Provide the [X, Y] coordinate of the cell's center where the given text is located.  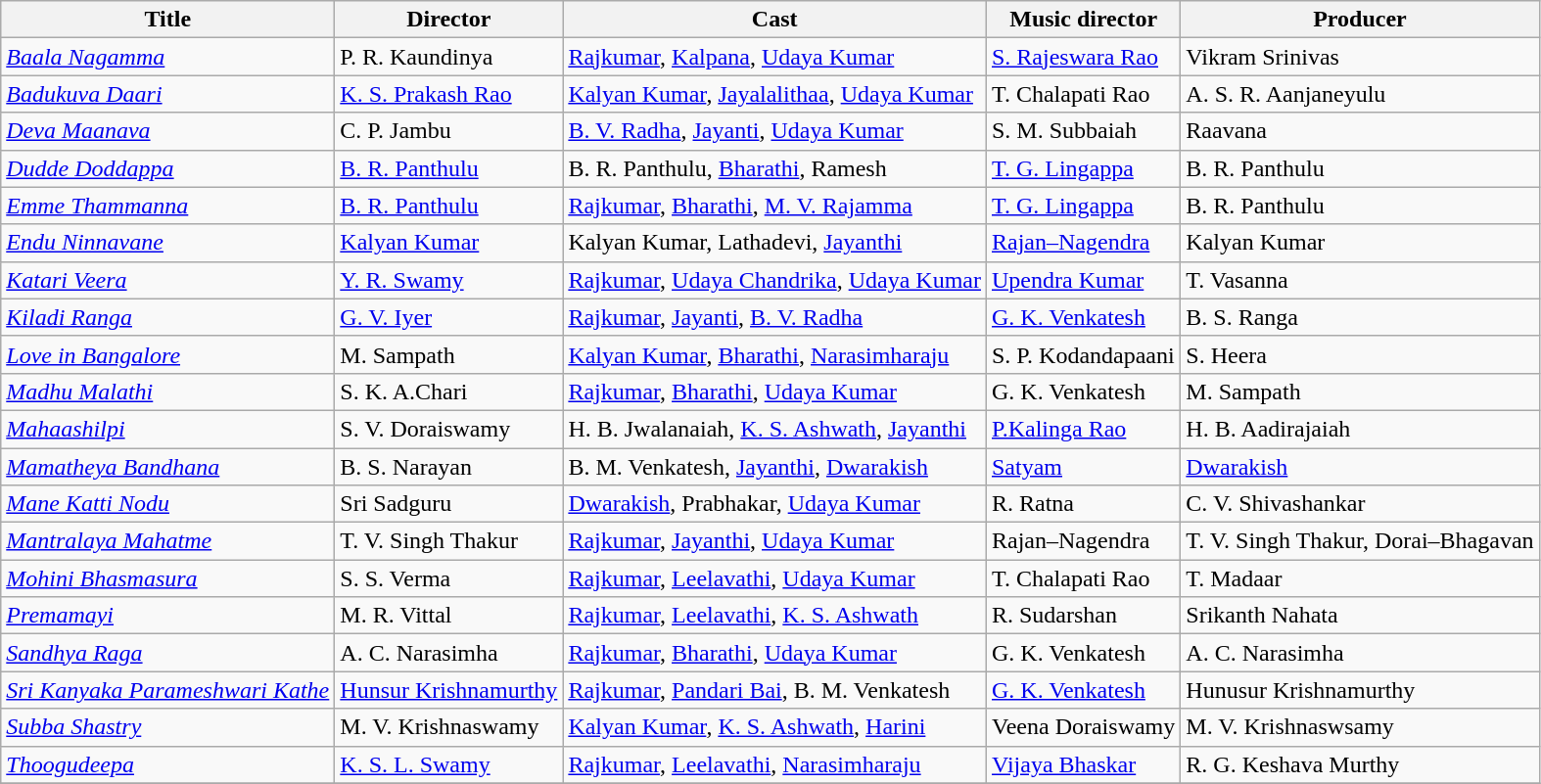
S. P. Kodandapaani [1083, 354]
K. S. Prakash Rao [448, 94]
Rajkumar, Leelavathi, Udaya Kumar [775, 578]
R. G. Keshava Murthy [1360, 764]
Director [448, 20]
Vikram Srinivas [1360, 57]
Raavana [1360, 131]
Love in Bangalore [168, 354]
Dwarakish [1360, 467]
Hunsur Krishnamurthy [448, 690]
B. V. Radha, Jayanti, Udaya Kumar [775, 131]
S. K. A.Chari [448, 392]
Badukuva Daari [168, 94]
K. S. L. Swamy [448, 764]
H. B. Aadirajaiah [1360, 429]
Madhu Malathi [168, 392]
Kalyan Kumar, Lathadevi, Jayanthi [775, 243]
S. M. Subbaiah [1083, 131]
T. Vasanna [1360, 280]
Srikanth Nahata [1360, 616]
Katari Veera [168, 280]
Producer [1360, 20]
Kalyan Kumar, Bharathi, Narasimharaju [775, 354]
Satyam [1083, 467]
Title [168, 20]
G. V. Iyer [448, 317]
T. V. Singh Thakur [448, 541]
S. Heera [1360, 354]
Kalyan Kumar, Jayalalithaa, Udaya Kumar [775, 94]
Music director [1083, 20]
Mane Katti Nodu [168, 504]
T. V. Singh Thakur, Dorai–Bhagavan [1360, 541]
Rajkumar, Leelavathi, K. S. Ashwath [775, 616]
Rajkumar, Bharathi, M. V. Rajamma [775, 206]
B. R. Panthulu, Bharathi, Ramesh [775, 168]
Mohini Bhasmasura [168, 578]
Mahaashilpi [168, 429]
Endu Ninnavane [168, 243]
S. S. Verma [448, 578]
Thoogudeepa [168, 764]
Rajkumar, Jayanti, B. V. Radha [775, 317]
R. Sudarshan [1083, 616]
Veena Doraiswamy [1083, 727]
A. S. R. Aanjaneyulu [1360, 94]
Subba Shastry [168, 727]
Rajkumar, Udaya Chandrika, Udaya Kumar [775, 280]
M. V. Krishnaswsamy [1360, 727]
Hunusur Krishnamurthy [1360, 690]
Dudde Doddappa [168, 168]
M. V. Krishnaswamy [448, 727]
Rajkumar, Pandari Bai, B. M. Venkatesh [775, 690]
M. R. Vittal [448, 616]
P.Kalinga Rao [1083, 429]
Sri Kanyaka Parameshwari Kathe [168, 690]
Deva Maanava [168, 131]
S. Rajeswara Rao [1083, 57]
Premamayi [168, 616]
Emme Thammanna [168, 206]
Kalyan Kumar, K. S. Ashwath, Harini [775, 727]
Rajkumar, Leelavathi, Narasimharaju [775, 764]
Kiladi Ranga [168, 317]
C. P. Jambu [448, 131]
Vijaya Bhaskar [1083, 764]
S. V. Doraiswamy [448, 429]
C. V. Shivashankar [1360, 504]
B. M. Venkatesh, Jayanthi, Dwarakish [775, 467]
Cast [775, 20]
Sandhya Raga [168, 653]
Y. R. Swamy [448, 280]
Sri Sadguru [448, 504]
P. R. Kaundinya [448, 57]
Upendra Kumar [1083, 280]
B. S. Narayan [448, 467]
B. S. Ranga [1360, 317]
Dwarakish, Prabhakar, Udaya Kumar [775, 504]
Baala Nagamma [168, 57]
Mamatheya Bandhana [168, 467]
H. B. Jwalanaiah, K. S. Ashwath, Jayanthi [775, 429]
R. Ratna [1083, 504]
Rajkumar, Kalpana, Udaya Kumar [775, 57]
T. Madaar [1360, 578]
Mantralaya Mahatme [168, 541]
Rajkumar, Jayanthi, Udaya Kumar [775, 541]
